Provide the (x, y) coordinate of the cell's center where the given text is located.  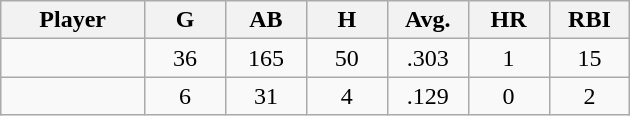
165 (266, 58)
4 (346, 96)
.129 (428, 96)
50 (346, 58)
H (346, 20)
0 (508, 96)
Player (73, 20)
1 (508, 58)
HR (508, 20)
AB (266, 20)
36 (186, 58)
31 (266, 96)
2 (590, 96)
RBI (590, 20)
G (186, 20)
6 (186, 96)
15 (590, 58)
Avg. (428, 20)
.303 (428, 58)
